Provide the (X, Y) coordinate of the cell's center where the given text is located.  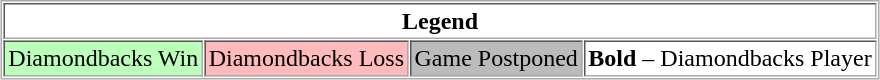
Bold – Diamondbacks Player (730, 58)
Diamondbacks Win (104, 58)
Diamondbacks Loss (306, 58)
Game Postponed (496, 58)
Legend (440, 21)
